Scan for the cell matching the given text and deliver its [x, y] coordinate at center. 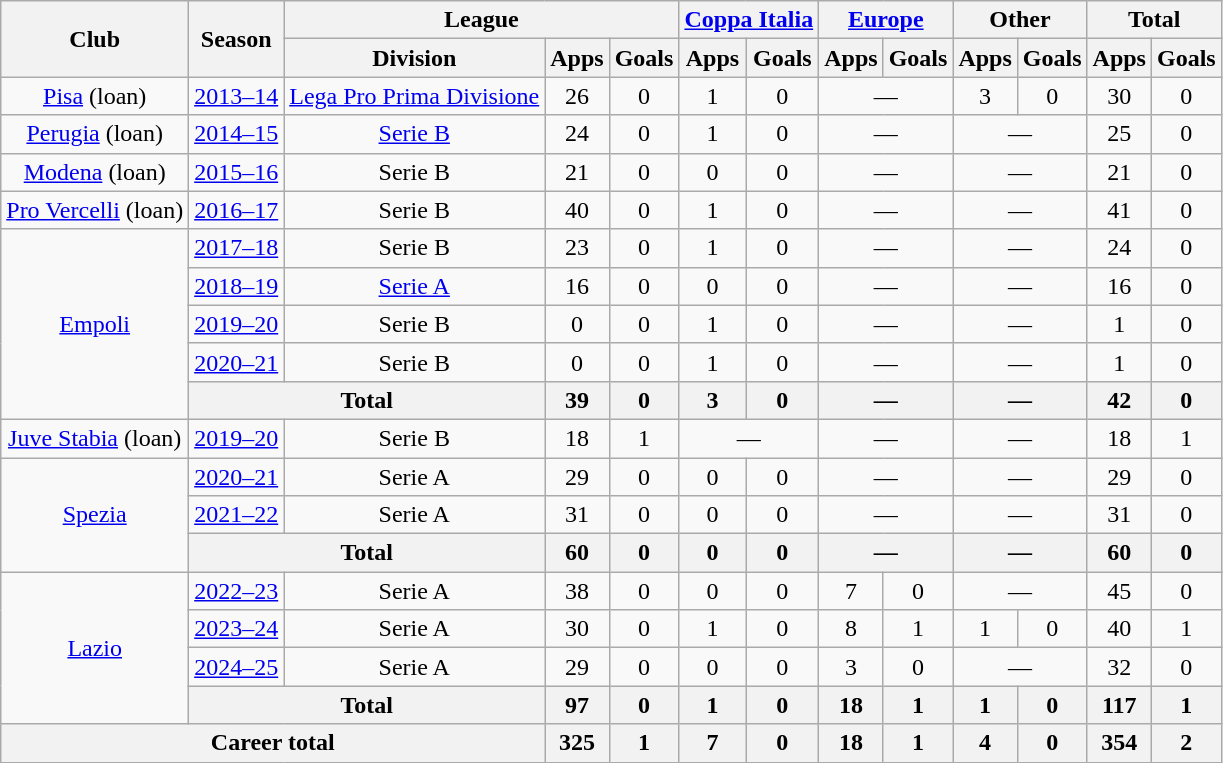
Pisa (loan) [95, 96]
League [482, 20]
Perugia (loan) [95, 134]
Empoli [95, 324]
39 [577, 400]
8 [851, 629]
25 [1119, 134]
117 [1119, 705]
41 [1119, 210]
42 [1119, 400]
26 [577, 96]
Lega Pro Prima Divisione [414, 96]
Division [414, 58]
Europe [886, 20]
Spezia [95, 515]
2023–24 [236, 629]
Club [95, 39]
Coppa Italia [749, 20]
Lazio [95, 648]
2015–16 [236, 172]
2018–19 [236, 286]
Juve Stabia (loan) [95, 438]
2016–17 [236, 210]
2013–14 [236, 96]
2021–22 [236, 515]
45 [1119, 591]
2014–15 [236, 134]
97 [577, 705]
32 [1119, 667]
Other [1020, 20]
2024–25 [236, 667]
23 [577, 248]
2022–23 [236, 591]
Career total [273, 743]
354 [1119, 743]
Pro Vercelli (loan) [95, 210]
Modena (loan) [95, 172]
Season [236, 39]
2017–18 [236, 248]
2 [1186, 743]
325 [577, 743]
38 [577, 591]
4 [985, 743]
